Determine the (X, Y) coordinate at the center of the cell enclosing the given text.  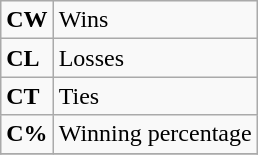
CW (27, 20)
CL (27, 58)
Ties (155, 96)
Wins (155, 20)
Losses (155, 58)
CT (27, 96)
Winning percentage (155, 134)
C% (27, 134)
